Return [x, y] of the center of cell containing provided text 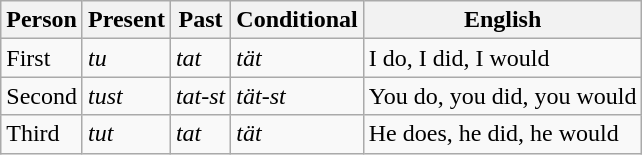
Present [126, 20]
Second [42, 96]
English [502, 20]
Person [42, 20]
Third [42, 134]
tat-st [200, 96]
First [42, 58]
tut [126, 134]
tu [126, 58]
You do, you did, you would [502, 96]
Past [200, 20]
tust [126, 96]
He does, he did, he would [502, 134]
tät-st [297, 96]
I do, I did, I would [502, 58]
Conditional [297, 20]
